Locate the cell with the specified text and output its (X, Y) center coordinate. 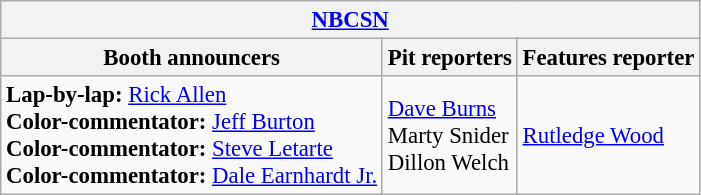
Dave BurnsMarty SniderDillon Welch (450, 136)
Rutledge Wood (608, 136)
NBCSN (350, 20)
Lap-by-lap: Rick AllenColor-commentator: Jeff BurtonColor-commentator: Steve LetarteColor-commentator: Dale Earnhardt Jr. (192, 136)
Features reporter (608, 58)
Booth announcers (192, 58)
Pit reporters (450, 58)
